Provide the [X, Y] coordinate of the cell's center where the given text is located.  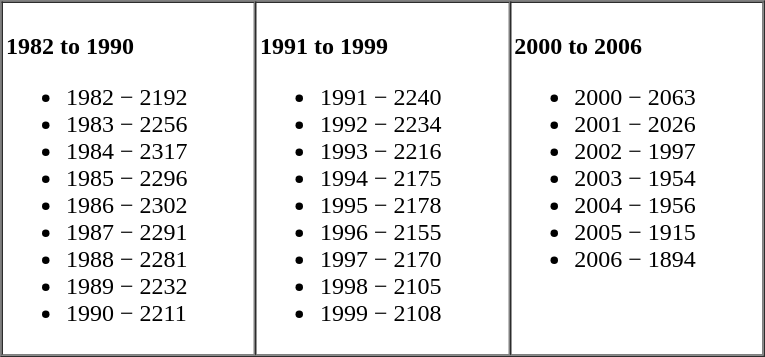
1991 to 19991991 − 22401992 − 22341993 − 22161994 − 21751995 − 21781996 − 21551997 − 21701998 − 21051999 − 2108 [383, 179]
2000 to 20062000 − 20632001 − 20262002 − 19972003 − 19542004 − 19562005 − 19152006 − 1894 [637, 179]
1982 to 19901982 − 21921983 − 22561984 − 23171985 − 22961986 − 23021987 − 22911988 − 22811989 − 22321990 − 2211 [129, 179]
